Scan for the cell matching the given text and deliver its [x, y] coordinate at center. 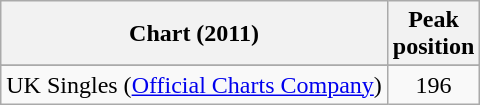
UK Singles (Official Charts Company) [194, 85]
196 [433, 85]
Peakposition [433, 34]
Chart (2011) [194, 34]
